Search for the cell housing the specified text and yield its [X, Y] center coordinate. 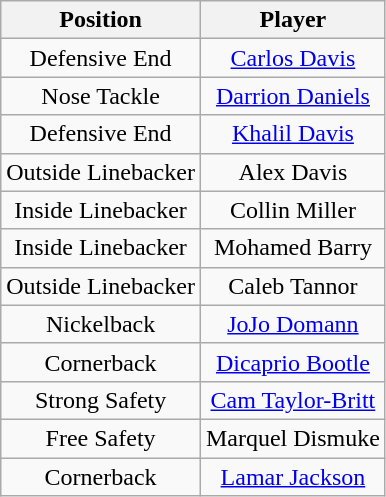
Marquel Dismuke [292, 438]
Khalil Davis [292, 134]
Darrion Daniels [292, 96]
Nickelback [101, 324]
Position [101, 20]
Dicaprio Bootle [292, 362]
Strong Safety [101, 400]
Nose Tackle [101, 96]
Collin Miller [292, 210]
Free Safety [101, 438]
Mohamed Barry [292, 248]
Alex Davis [292, 172]
JoJo Domann [292, 324]
Cam Taylor-Britt [292, 400]
Player [292, 20]
Lamar Jackson [292, 477]
Carlos Davis [292, 58]
Caleb Tannor [292, 286]
